Determine the [X, Y] coordinate at the center of the cell enclosing the given text.  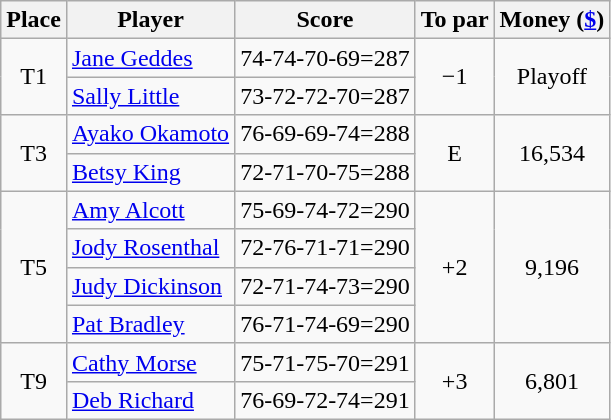
Pat Bradley [150, 324]
Ayako Okamoto [150, 134]
−1 [454, 77]
76-71-74-69=290 [326, 324]
76-69-69-74=288 [326, 134]
6,801 [552, 381]
+2 [454, 267]
73-72-72-70=287 [326, 96]
Amy Alcott [150, 210]
Money ($) [552, 20]
T5 [34, 267]
76-69-72-74=291 [326, 400]
Jody Rosenthal [150, 248]
75-69-74-72=290 [326, 210]
Sally Little [150, 96]
Playoff [552, 77]
T1 [34, 77]
+3 [454, 381]
To par [454, 20]
Player [150, 20]
75-71-75-70=291 [326, 362]
74-74-70-69=287 [326, 58]
72-76-71-71=290 [326, 248]
72-71-74-73=290 [326, 286]
Deb Richard [150, 400]
T3 [34, 153]
Betsy King [150, 172]
T9 [34, 381]
Jane Geddes [150, 58]
72-71-70-75=288 [326, 172]
Cathy Morse [150, 362]
E [454, 153]
16,534 [552, 153]
9,196 [552, 267]
Judy Dickinson [150, 286]
Place [34, 20]
Score [326, 20]
